Return the (X, Y) coordinate for the center point of the cell that contains the specified text.  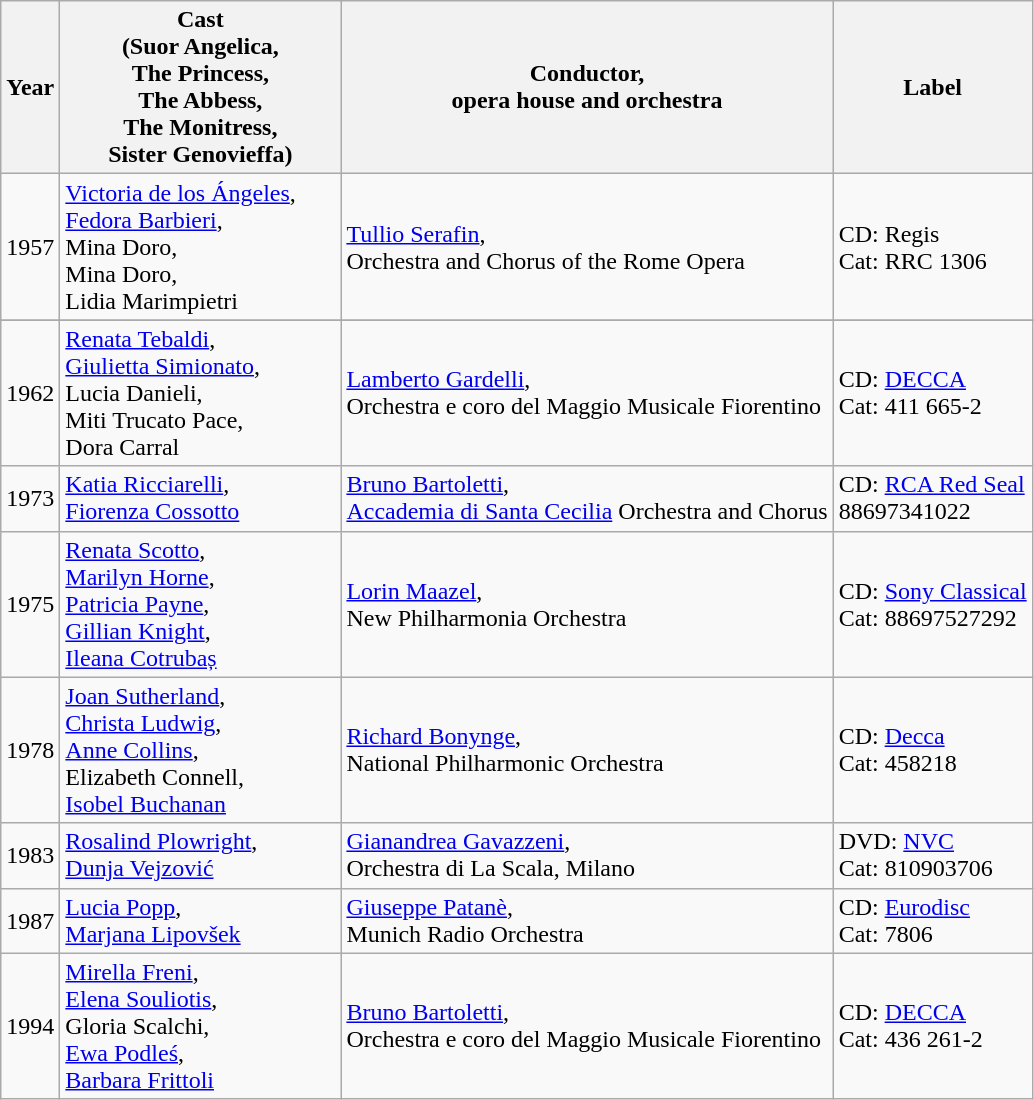
Gianandrea Gavazzeni,Orchestra di La Scala, Milano (587, 856)
CD: RegisCat: RRC 1306 (932, 247)
Renata Scotto,Marilyn Horne,Patricia Payne,Gillian Knight,Ileana Cotrubaș (200, 604)
CD: EurodiscCat: 7806 (932, 920)
Lamberto Gardelli,Orchestra e coro del Maggio Musicale Fiorentino (587, 393)
Lorin Maazel,New Philharmonia Orchestra (587, 604)
CD: DECCACat: 411 665-2 (932, 393)
Mirella Freni,Elena Souliotis,Gloria Scalchi,Ewa Podleś,Barbara Frittoli (200, 1026)
Bruno Bartoletti,Accademia di Santa Cecilia Orchestra and Chorus (587, 498)
Label (932, 88)
1994 (30, 1026)
Cast(Suor Angelica,The Princess,The Abbess,The Monitress,Sister Genovieffa) (200, 88)
Conductor,opera house and orchestra (587, 88)
Richard Bonynge,National Philharmonic Orchestra (587, 750)
Victoria de los Ángeles,Fedora Barbieri,Mina Doro,Mina Doro,Lidia Marimpietri (200, 247)
Lucia Popp,Marjana Lipovšek (200, 920)
Bruno Bartoletti,Orchestra e coro del Maggio Musicale Fiorentino (587, 1026)
Tullio Serafin,Orchestra and Chorus of the Rome Opera (587, 247)
Renata Tebaldi,Giulietta Simionato,Lucia Danieli,Miti Trucato Pace,Dora Carral (200, 393)
DVD: NVCCat: 810903706 (932, 856)
1978 (30, 750)
CD: DeccaCat: 458218 (932, 750)
1962 (30, 393)
1957 (30, 247)
Giuseppe Patanè,Munich Radio Orchestra (587, 920)
Rosalind Plowright,Dunja Vejzović (200, 856)
Joan Sutherland,Christa Ludwig,Anne Collins,Elizabeth Connell,Isobel Buchanan (200, 750)
CD: DECCACat: 436 261-2 (932, 1026)
1973 (30, 498)
1975 (30, 604)
Katia Ricciarelli,Fiorenza Cossotto (200, 498)
Year (30, 88)
1987 (30, 920)
CD: Sony ClassicalCat: 88697527292 (932, 604)
CD: RCA Red Seal88697341022 (932, 498)
1983 (30, 856)
